Identify which cell holds the provided text, then report its [x, y] central coordinate. 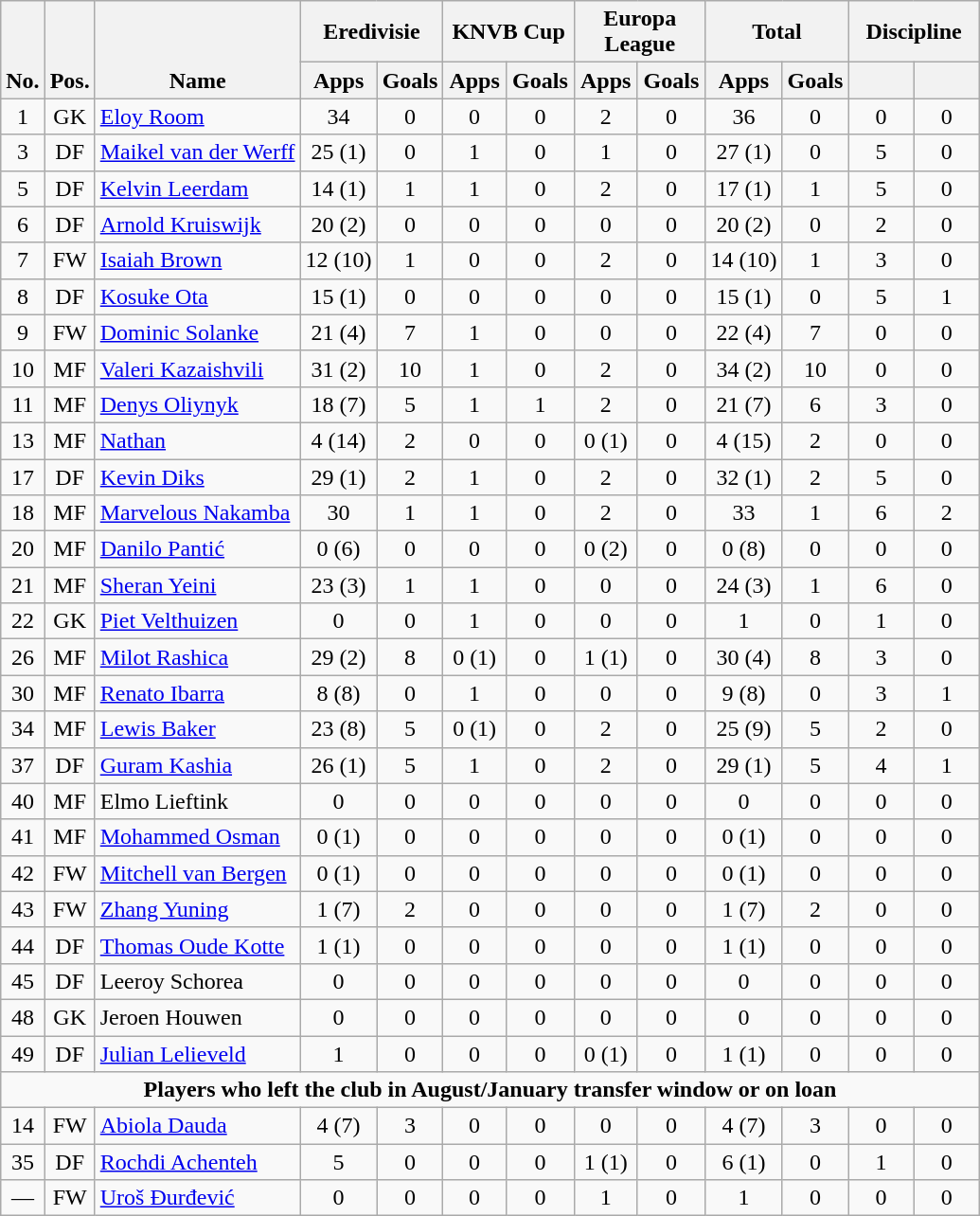
4 (15) [744, 440]
Uroš Đurđević [197, 1198]
4 (14) [339, 440]
Thomas Oude Kotte [197, 945]
37 [23, 765]
Kosuke Ota [197, 296]
Valeri Kazaishvili [197, 368]
48 [23, 1017]
25 (9) [744, 729]
Pos. [70, 49]
Isaiah Brown [197, 260]
Total [776, 32]
12 (10) [339, 260]
4 [881, 765]
Rochdi Achenteh [197, 1162]
Guram Kashia [197, 765]
Danilo Pantić [197, 549]
Mitchell van Bergen [197, 873]
Players who left the club in August/January transfer window or on loan [490, 1090]
9 [23, 332]
0 (6) [339, 549]
No. [23, 49]
44 [23, 945]
Kelvin Leerdam [197, 188]
22 (4) [744, 332]
22 [23, 621]
8 (8) [339, 693]
31 (2) [339, 368]
24 (3) [744, 585]
30 (4) [744, 657]
Renato Ibarra [197, 693]
Marvelous Nakamba [197, 513]
20 [23, 549]
25 (1) [339, 152]
Eloy Room [197, 116]
41 [23, 837]
11 [23, 404]
18 [23, 513]
Elmo Lieftink [197, 801]
36 [744, 116]
Kevin Diks [197, 476]
27 (1) [744, 152]
KNVB Cup [509, 32]
— [23, 1198]
Lewis Baker [197, 729]
21 (7) [744, 404]
17 (1) [744, 188]
42 [23, 873]
Europa League [640, 32]
32 (1) [744, 476]
0 (2) [606, 549]
Zhang Yuning [197, 909]
Maikel van der Werff [197, 152]
Piet Velthuizen [197, 621]
17 [23, 476]
Milot Rashica [197, 657]
14 (1) [339, 188]
Arnold Kruiswijk [197, 224]
43 [23, 909]
14 [23, 1126]
34 (2) [744, 368]
Denys Oliynyk [197, 404]
29 (2) [339, 657]
18 (7) [339, 404]
26 (1) [339, 765]
45 [23, 981]
Jeroen Houwen [197, 1017]
49 [23, 1054]
23 (3) [339, 585]
Nathan [197, 440]
Mohammed Osman [197, 837]
14 (10) [744, 260]
9 (8) [744, 693]
Eredivisie [371, 32]
0 (8) [744, 549]
Dominic Solanke [197, 332]
23 (8) [339, 729]
26 [23, 657]
33 [744, 513]
Abiola Dauda [197, 1126]
Leeroy Schorea [197, 981]
21 (4) [339, 332]
Sheran Yeini [197, 585]
Discipline [915, 32]
Julian Lelieveld [197, 1054]
35 [23, 1162]
13 [23, 440]
6 (1) [744, 1162]
40 [23, 801]
21 [23, 585]
Name [197, 49]
